Determine the [x, y] coordinate at the center of the cell enclosing the given text.  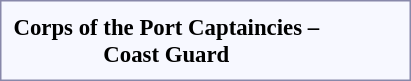
Corps of the Port Captaincies –Coast Guard [166, 40]
